Scan for the cell matching the given text and deliver its [X, Y] coordinate at center. 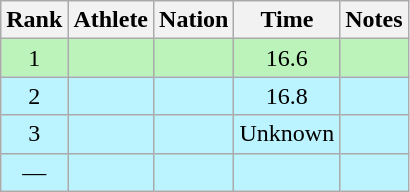
16.6 [287, 58]
Athlete [111, 20]
1 [34, 58]
Rank [34, 20]
Notes [374, 20]
16.8 [287, 96]
2 [34, 96]
— [34, 172]
Time [287, 20]
Unknown [287, 134]
Nation [194, 20]
3 [34, 134]
